Provide the (X, Y) coordinate of the cell's center where the given text is located.  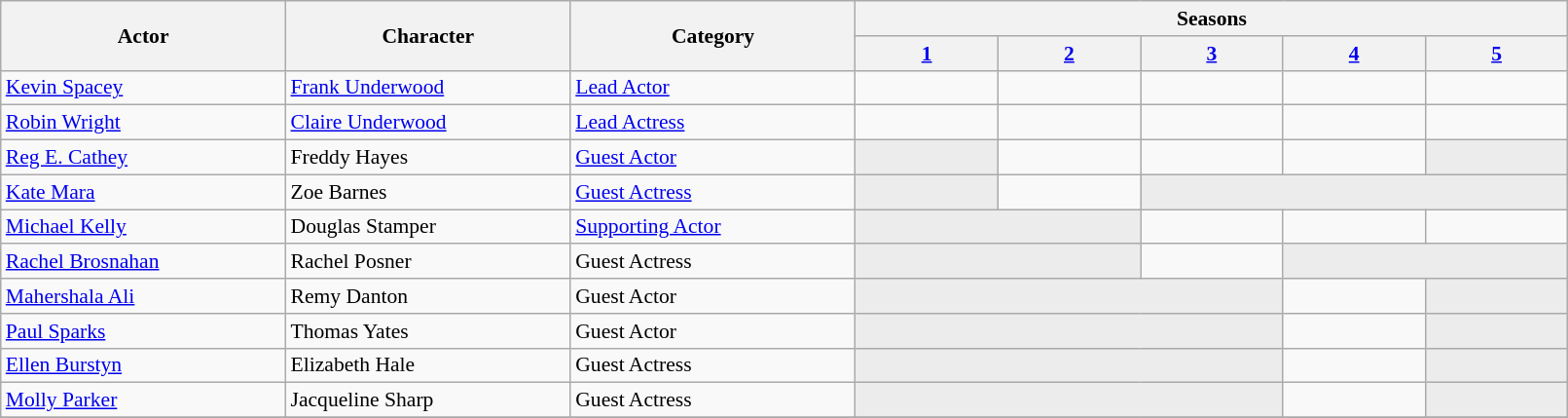
Elizabeth Hale (428, 365)
Remy Danton (428, 296)
Ellen Burstyn (144, 365)
Rachel Posner (428, 262)
Reg E. Cathey (144, 158)
Lead Actress (712, 123)
5 (1497, 54)
Paul Sparks (144, 331)
Zoe Barnes (428, 192)
Kate Mara (144, 192)
4 (1354, 54)
Category (712, 35)
Kevin Spacey (144, 88)
Molly Parker (144, 400)
Michael Kelly (144, 227)
Rachel Brosnahan (144, 262)
Mahershala Ali (144, 296)
1 (927, 54)
Robin Wright (144, 123)
Freddy Hayes (428, 158)
Frank Underwood (428, 88)
Jacqueline Sharp (428, 400)
2 (1069, 54)
Seasons (1212, 19)
Character (428, 35)
Claire Underwood (428, 123)
Douglas Stamper (428, 227)
Actor (144, 35)
3 (1212, 54)
Supporting Actor (712, 227)
Thomas Yates (428, 331)
Lead Actor (712, 88)
